Output the [x, y] coordinate of the center of the cell containing the given text.  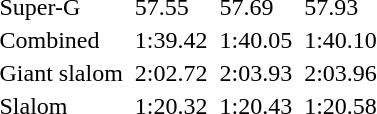
2:02.72 [171, 73]
1:40.05 [256, 40]
1:39.42 [171, 40]
2:03.93 [256, 73]
